For the text-containing cell, return its midpoint in [X, Y] coordinate format. 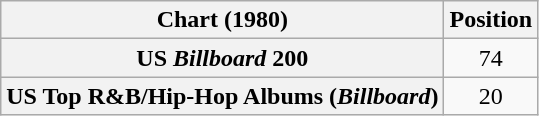
US Billboard 200 [222, 58]
Position [491, 20]
20 [491, 96]
US Top R&B/Hip-Hop Albums (Billboard) [222, 96]
74 [491, 58]
Chart (1980) [222, 20]
